Locate the cell with the specified text and output its (X, Y) center coordinate. 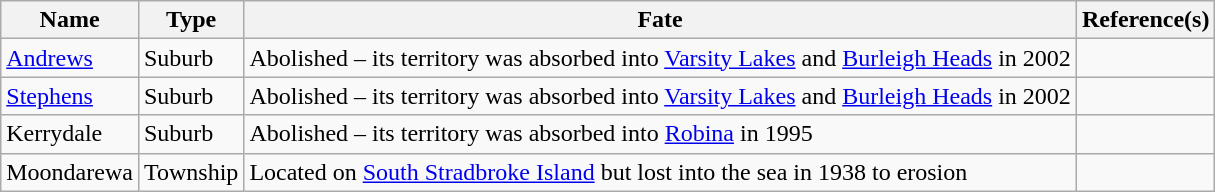
Stephens (70, 96)
Fate (660, 20)
Name (70, 20)
Andrews (70, 58)
Kerrydale (70, 134)
Moondarewa (70, 172)
Abolished – its territory was absorbed into Robina in 1995 (660, 134)
Located on South Stradbroke Island but lost into the sea in 1938 to erosion (660, 172)
Township (190, 172)
Type (190, 20)
Reference(s) (1146, 20)
